Identify which cell holds the provided text, then report its [x, y] central coordinate. 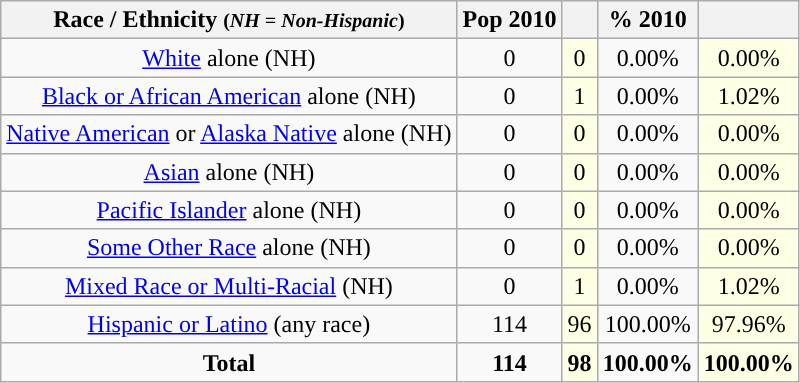
Asian alone (NH) [229, 172]
Native American or Alaska Native alone (NH) [229, 134]
Pop 2010 [510, 20]
97.96% [748, 324]
98 [580, 362]
Total [229, 362]
Mixed Race or Multi-Racial (NH) [229, 286]
Race / Ethnicity (NH = Non-Hispanic) [229, 20]
White alone (NH) [229, 58]
% 2010 [648, 20]
Black or African American alone (NH) [229, 96]
96 [580, 324]
Hispanic or Latino (any race) [229, 324]
Some Other Race alone (NH) [229, 248]
Pacific Islander alone (NH) [229, 210]
